Search for the cell housing the specified text and yield its (x, y) center coordinate. 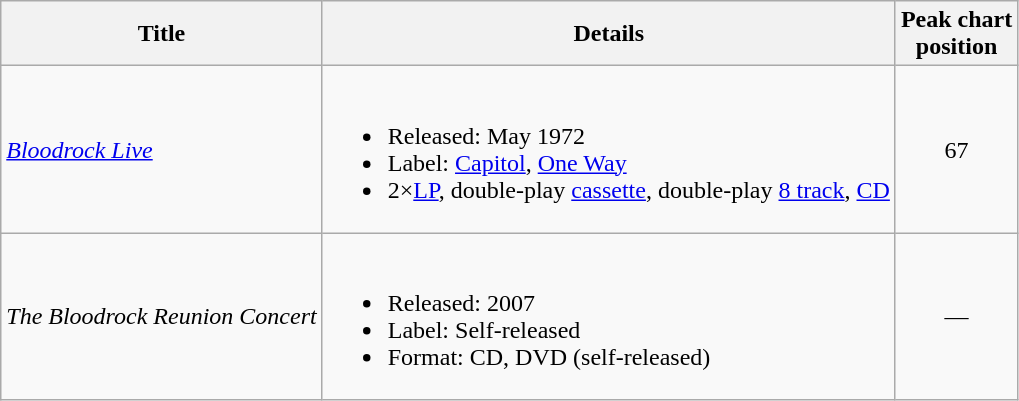
Details (608, 34)
The Bloodrock Reunion Concert (162, 316)
Released: 2007Label: Self-releasedFormat: CD, DVD (self-released) (608, 316)
Title (162, 34)
67 (956, 150)
Released: May 1972Label: Capitol, One Way 2×LP, double-play cassette, double-play 8 track, CD (608, 150)
Bloodrock Live (162, 150)
Peak chartposition (956, 34)
— (956, 316)
